Return (X, Y) of the center of cell containing provided text 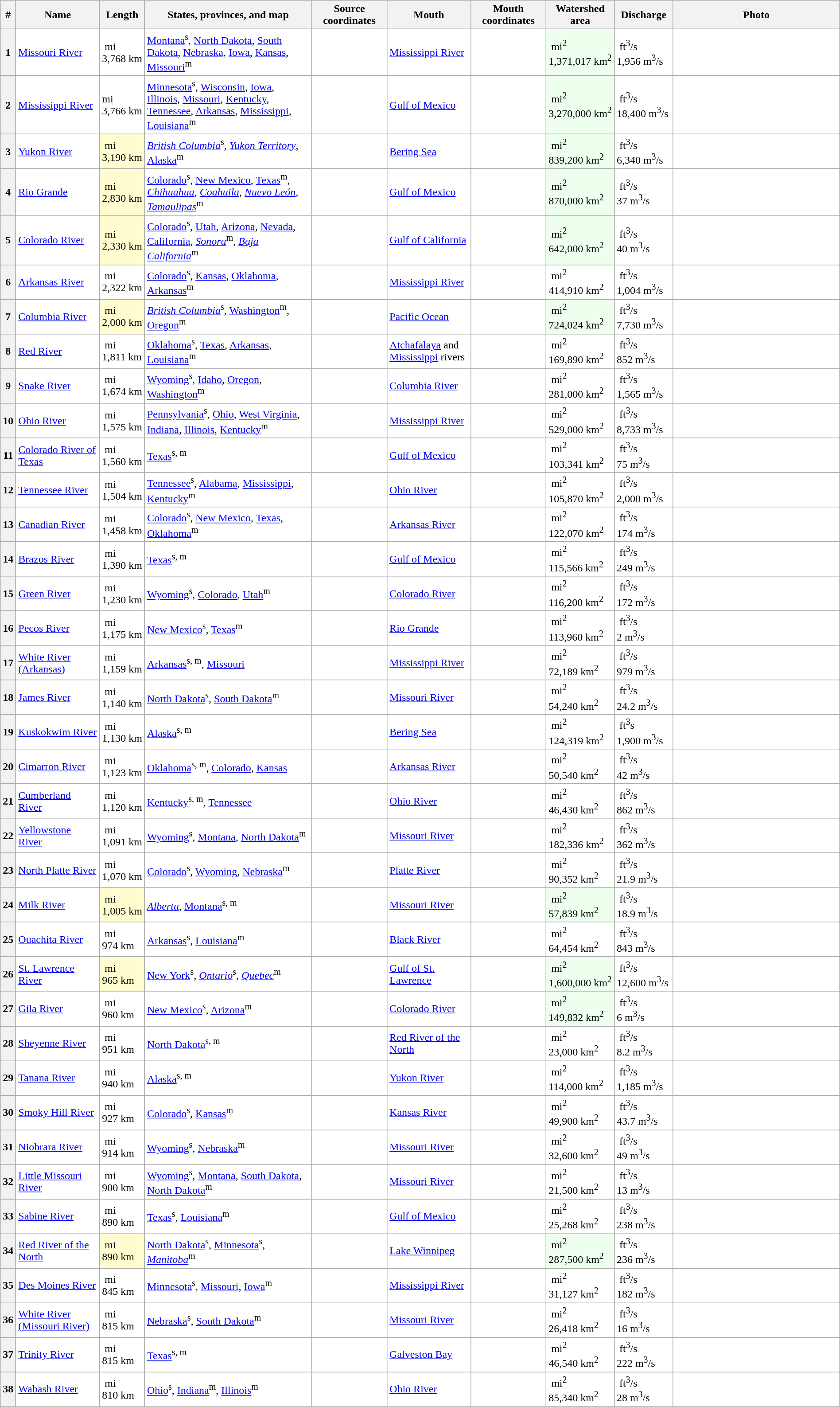
mi2113,960 km2 (580, 628)
mi221,500 km2 (580, 1182)
mi960 km (122, 1009)
Lake Winnipeg (429, 1251)
mi290,352 km2 (580, 870)
mi2149,832 km2 (580, 1009)
mi2724,024 km2 (580, 317)
ft3/s362 m3/s (643, 836)
35 (8, 1286)
mi845 km (122, 1286)
mi249,900 km2 (580, 1113)
ft3/s1,565 m3/s (643, 386)
ft3/s6 m3/s (643, 1009)
Little Missouri River (58, 1182)
mi951 km (122, 1044)
mi1,120 km (122, 801)
mi23,270,000 km2 (580, 105)
Minnesotas, Missouri, Iowam (228, 1286)
17 (8, 663)
Tanana River (58, 1078)
Gila River (58, 1009)
Smoky Hill River (58, 1113)
mi1,140 km (122, 697)
6 (8, 282)
mi2529,000 km2 (580, 421)
ft3/s236 m3/s (643, 1251)
mi272,189 km2 (580, 663)
Colorados, New Mexico, Texasm, Chihuahua, Coahuila, Nuevo León, Tamaulipasm (228, 192)
Photo (756, 15)
mi927 km (122, 1113)
4 (8, 192)
mi2124,319 km2 (580, 732)
mi254,240 km2 (580, 697)
mi1,504 km (122, 490)
2 (8, 105)
ft3/s238 m3/s (643, 1216)
mi1,230 km (122, 594)
5 (8, 240)
Kansas River (429, 1113)
10 (8, 421)
Discharge (643, 15)
ft3/s862 m3/s (643, 801)
Ohios, Indianam, Illinoism (228, 1389)
Atchafalaya and Mississippi rivers (429, 352)
mi250,540 km2 (580, 766)
Colorados, Kansasm (228, 1113)
Canadian River (58, 524)
mi1,390 km (122, 559)
37 (8, 1355)
Wyomings, Colorado, Utahm (228, 594)
12 (8, 490)
Tennessee River (58, 490)
mi2116,200 km2 (580, 594)
Colorados, Wyoming, Nebraskam (228, 870)
mi2839,200 km2 (580, 152)
mi1,575 km (122, 421)
mi285,340 km2 (580, 1389)
ft3/s21.9 m3/s (643, 870)
Watershedarea (580, 15)
Name (58, 15)
North Platte River (58, 870)
Sheyenne River (58, 1044)
Green River (58, 594)
Mouthcoordinates (508, 15)
Alberta, Montanas, m (228, 905)
North Dakotas, South Dakotam (228, 697)
mi2870,000 km2 (580, 192)
31 (8, 1147)
mi2,330 km (122, 240)
Yellowstone River (58, 836)
Mouth (429, 15)
mi2414,910 km2 (580, 282)
mi2122,070 km2 (580, 524)
Wabash River (58, 1389)
mi965 km (122, 974)
ft3/s16 m3/s (643, 1320)
Black River (429, 939)
# (8, 15)
Kuskokwim River (58, 732)
mi2103,341 km2 (580, 455)
Pennsylvanias, Ohio, West Virginia, Indiana, Illinois, Kentuckym (228, 421)
ft3/s979 m3/s (643, 663)
mi21,600,000 km2 (580, 974)
Sourcecoordinates (349, 15)
Cimarron River (58, 766)
Wyomings, Montana, North Dakotam (228, 836)
21 (8, 801)
States, provinces, and map (228, 15)
mi940 km (122, 1078)
ft3/s24.2 m3/s (643, 697)
mi2281,000 km2 (580, 386)
mi246,540 km2 (580, 1355)
27 (8, 1009)
9 (8, 386)
30 (8, 1113)
mi2,830 km (122, 192)
Pecos River (58, 628)
Arkansass, Louisianam (228, 939)
Texass, Louisianam (228, 1216)
mi2182,336 km2 (580, 836)
Minnesotas, Wisconsin, Iowa, Illinois, Missouri, Kentucky, Tennessee, Arkansas, Mississippi, Louisianam (228, 105)
Colorados, Kansas, Oklahoma, Arkansasm (228, 282)
North Dakotas, m (228, 1044)
mi2114,000 km2 (580, 1078)
Sabine River (58, 1216)
Tennessees, Alabama, Mississippi, Kentuckym (228, 490)
Niobrara River (58, 1147)
ft3s1,900 m3/s (643, 732)
White River (Arkansas) (58, 663)
mi21,371,017 km2 (580, 52)
ft3/s1,004 m3/s (643, 282)
Milk River (58, 905)
Wyomings, Montana, South Dakota, North Dakotam (228, 1182)
16 (8, 628)
White River (Missouri River) (58, 1320)
36 (8, 1320)
Des Moines River (58, 1286)
mi2,322 km (122, 282)
Colorados, Utah, Arizona, Nevada, California, Sonoram, Baja Californiam (228, 240)
mi1,458 km (122, 524)
New Mexicos, Arizonam (228, 1009)
New Yorks, Ontarios, Quebecm (228, 974)
Oklahomas, Texas, Arkansas, Louisianam (228, 352)
ft3/s8.2 m3/s (643, 1044)
23 (8, 870)
mi2105,870 km2 (580, 490)
ft3/s852 m3/s (643, 352)
mi1,123 km (122, 766)
mi1,070 km (122, 870)
Cumberland River (58, 801)
mi914 km (122, 1147)
38 (8, 1389)
mi1,005 km (122, 905)
British Columbias, Yukon Territory, Alaskam (228, 152)
Arkansass, m, Missouri (228, 663)
mi1,560 km (122, 455)
26 (8, 974)
mi1,674 km (122, 386)
15 (8, 594)
James River (58, 697)
Colorados, New Mexico, Texas, Oklahomam (228, 524)
ft3/s12,600 m3/s (643, 974)
Gulf of California (429, 240)
ft3/s1,185 m3/s (643, 1078)
ft3/s75 m3/s (643, 455)
mi2169,890 km2 (580, 352)
mi2287,500 km2 (580, 1251)
mi231,127 km2 (580, 1286)
ft3/s2 m3/s (643, 628)
Trinity River (58, 1355)
North Dakotas, Minnesotas, Manitobam (228, 1251)
mi900 km (122, 1182)
ft3/s249 m3/s (643, 559)
ft3/s2,000 m3/s (643, 490)
24 (8, 905)
Pacific Ocean (429, 317)
22 (8, 836)
mi226,418 km2 (580, 1320)
mi810 km (122, 1389)
ft3/s13 m3/s (643, 1182)
mi1,175 km (122, 628)
ft3/s43.7 m3/s (643, 1113)
New Mexicos, Texasm (228, 628)
mi1,091 km (122, 836)
mi246,430 km2 (580, 801)
mi2642,000 km2 (580, 240)
ft3/s37 m3/s (643, 192)
mi223,000 km2 (580, 1044)
ft3/s42 m3/s (643, 766)
Gulf of St. Lawrence (429, 974)
25 (8, 939)
33 (8, 1216)
20 (8, 766)
28 (8, 1044)
13 (8, 524)
Ouachita River (58, 939)
mi2115,566 km2 (580, 559)
14 (8, 559)
34 (8, 1251)
7 (8, 317)
Brazos River (58, 559)
Snake River (58, 386)
ft3/s40 m3/s (643, 240)
Wyomings, Nebraskam (228, 1147)
3 (8, 152)
Platte River (429, 870)
ft3/s1,956 m3/s (643, 52)
Red River (58, 352)
mi3,190 km (122, 152)
ft3/s222 m3/s (643, 1355)
ft3/s18,400 m3/s (643, 105)
Nebraskas, South Dakotam (228, 1320)
mi264,454 km2 (580, 939)
ft3/s182 m3/s (643, 1286)
Oklahomas, m, Colorado, Kansas (228, 766)
1 (8, 52)
Colorado River of Texas (58, 455)
Wyomings, Idaho, Oregon, Washingtonm (228, 386)
mi257,839 km2 (580, 905)
ft3/s172 m3/s (643, 594)
11 (8, 455)
mi974 km (122, 939)
Length (122, 15)
mi1,811 km (122, 352)
St. Lawrence River (58, 974)
mi232,600 km2 (580, 1147)
Galveston Bay (429, 1355)
ft3/s843 m3/s (643, 939)
ft3/s6,340 m3/s (643, 152)
19 (8, 732)
ft3/s8,733 m3/s (643, 421)
British Columbias, Washingtonm, Oregonm (228, 317)
8 (8, 352)
ft3/s18.9 m3/s (643, 905)
32 (8, 1182)
18 (8, 697)
ft3/s174 m3/s (643, 524)
mi3,768 km (122, 52)
ft3/s28 m3/s (643, 1389)
mi1,159 km (122, 663)
ft3/s7,730 m3/s (643, 317)
Montanas, North Dakota, South Dakota, Nebraska, Iowa, Kansas, Missourim (228, 52)
Kentuckys, m, Tennessee (228, 801)
mi225,268 km2 (580, 1216)
ft3/s49 m3/s (643, 1147)
29 (8, 1078)
mi1,130 km (122, 732)
mi2,000 km (122, 317)
mi3,766 km (122, 105)
